Detect which cell encompasses the target text, then output its [X, Y] center coordinate. 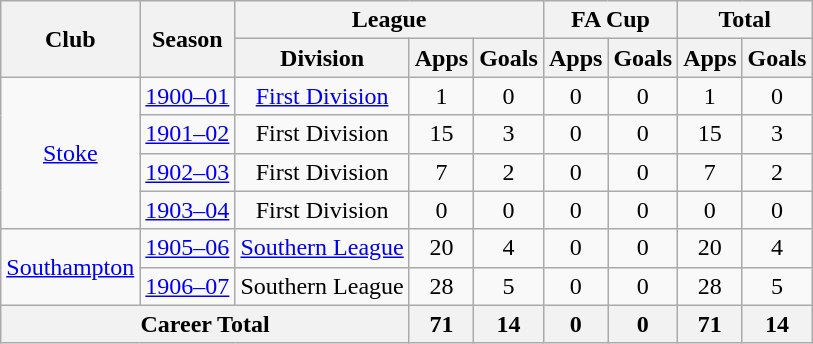
Club [70, 39]
FA Cup [610, 20]
Division [322, 58]
Season [188, 39]
Career Total [205, 324]
1902–03 [188, 172]
Southampton [70, 267]
Stoke [70, 153]
Total [745, 20]
1906–07 [188, 286]
1900–01 [188, 96]
1903–04 [188, 210]
League [390, 20]
1901–02 [188, 134]
1905–06 [188, 248]
